Scan for the cell matching the given text and deliver its (x, y) coordinate at center. 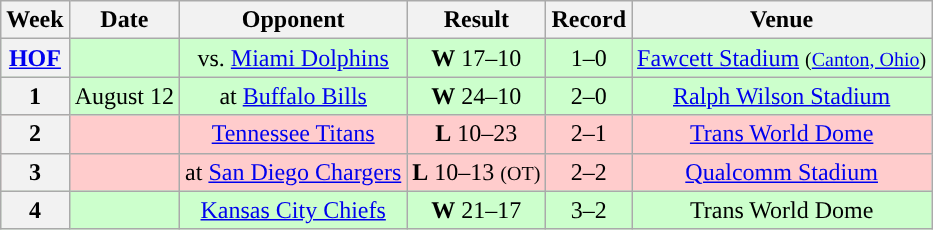
3–2 (589, 210)
HOF (35, 58)
Record (589, 20)
Result (476, 20)
Kansas City Chiefs (294, 210)
Tennessee Titans (294, 134)
W 24–10 (476, 96)
Opponent (294, 20)
W 17–10 (476, 58)
W 21–17 (476, 210)
L 10–23 (476, 134)
at Buffalo Bills (294, 96)
1–0 (589, 58)
L 10–13 (OT) (476, 172)
1 (35, 96)
2 (35, 134)
4 (35, 210)
2–1 (589, 134)
Week (35, 20)
Venue (782, 20)
Qualcomm Stadium (782, 172)
Fawcett Stadium (Canton, Ohio) (782, 58)
Ralph Wilson Stadium (782, 96)
2–2 (589, 172)
vs. Miami Dolphins (294, 58)
2–0 (589, 96)
3 (35, 172)
Date (124, 20)
at San Diego Chargers (294, 172)
August 12 (124, 96)
